Detect which cell encompasses the target text, then output its (x, y) center coordinate. 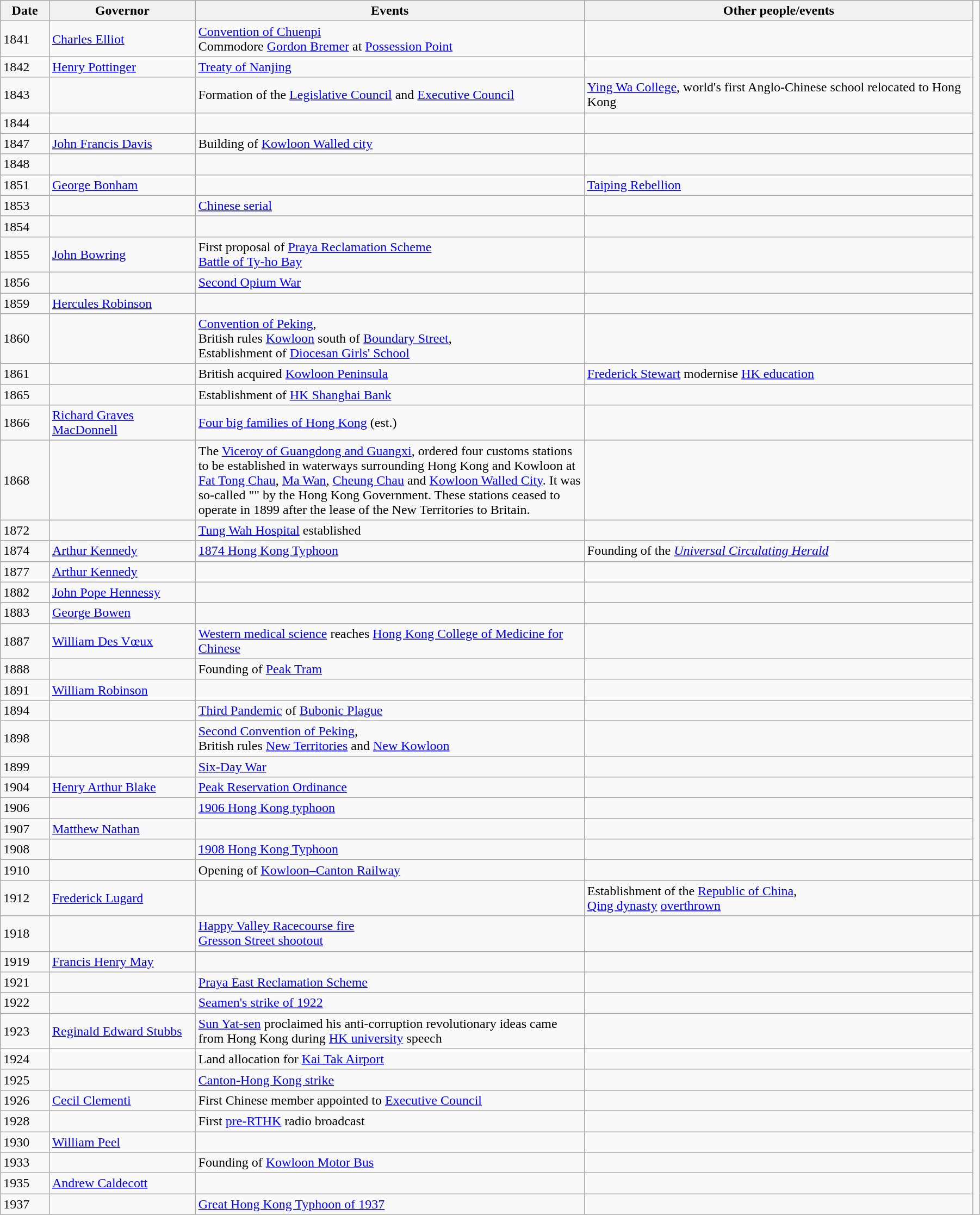
Other people/events (779, 11)
1847 (25, 144)
Formation of the Legislative Council and Executive Council (389, 95)
1844 (25, 123)
1866 (25, 423)
Praya East Reclamation Scheme (389, 982)
1883 (25, 613)
Reginald Edward Stubbs (122, 1031)
Sun Yat-sen proclaimed his anti-corruption revolutionary ideas came from Hong Kong during HK university speech (389, 1031)
1860 (25, 339)
Four big families of Hong Kong (est.) (389, 423)
Third Pandemic of Bubonic Plague (389, 710)
1910 (25, 870)
1851 (25, 185)
1843 (25, 95)
1874 Hong Kong Typhoon (389, 551)
1899 (25, 766)
1872 (25, 530)
Founding of the Universal Circulating Herald (779, 551)
Establishment of the Republic of China,Qing dynasty overthrown (779, 898)
1877 (25, 572)
1937 (25, 1204)
1859 (25, 303)
Happy Valley Racecourse fireGresson Street shootout (389, 933)
1882 (25, 592)
1853 (25, 206)
Great Hong Kong Typhoon of 1937 (389, 1204)
John Francis Davis (122, 144)
1923 (25, 1031)
1868 (25, 480)
1856 (25, 282)
Opening of Kowloon–Canton Railway (389, 870)
Western medical science reaches Hong Kong College of Medicine for Chinese (389, 641)
1906 Hong Kong typhoon (389, 808)
John Bowring (122, 255)
1922 (25, 1003)
William Peel (122, 1142)
British acquired Kowloon Peninsula (389, 374)
1907 (25, 829)
George Bonham (122, 185)
1894 (25, 710)
1841 (25, 39)
Hercules Robinson (122, 303)
1904 (25, 788)
Charles Elliot (122, 39)
1919 (25, 962)
Ying Wa College, world's first Anglo-Chinese school relocated to Hong Kong (779, 95)
First Chinese member appointed to Executive Council (389, 1100)
1898 (25, 739)
1930 (25, 1142)
Tung Wah Hospital established (389, 530)
Establishment of HK Shanghai Bank (389, 395)
Chinese serial (389, 206)
Frederick Lugard (122, 898)
Canton-Hong Kong strike (389, 1080)
1888 (25, 669)
1842 (25, 67)
1908 Hong Kong Typhoon (389, 850)
Francis Henry May (122, 962)
Events (389, 11)
Founding of Kowloon Motor Bus (389, 1163)
Taiping Rebellion (779, 185)
1925 (25, 1080)
Matthew Nathan (122, 829)
1908 (25, 850)
Seamen's strike of 1922 (389, 1003)
1912 (25, 898)
William Des Vœux (122, 641)
William Robinson (122, 690)
1921 (25, 982)
1935 (25, 1183)
1928 (25, 1121)
1891 (25, 690)
1926 (25, 1100)
1918 (25, 933)
Henry Arthur Blake (122, 788)
Henry Pottinger (122, 67)
1865 (25, 395)
1855 (25, 255)
Cecil Clementi (122, 1100)
Peak Reservation Ordinance (389, 788)
1933 (25, 1163)
Convention of ChuenpiCommodore Gordon Bremer at Possession Point (389, 39)
Richard GravesMacDonnell (122, 423)
1848 (25, 164)
First pre-RTHK radio broadcast (389, 1121)
1854 (25, 226)
Date (25, 11)
Building of Kowloon Walled city (389, 144)
Land allocation for Kai Tak Airport (389, 1059)
Andrew Caldecott (122, 1183)
Treaty of Nanjing (389, 67)
Second Convention of Peking, British rules New Territories and New Kowloon (389, 739)
Six-Day War (389, 766)
1887 (25, 641)
Second Opium War (389, 282)
John Pope Hennessy (122, 592)
Convention of Peking,British rules Kowloon south of Boundary Street, Establishment of Diocesan Girls' School (389, 339)
1861 (25, 374)
1924 (25, 1059)
Founding of Peak Tram (389, 669)
Frederick Stewart modernise HK education (779, 374)
George Bowen (122, 613)
1874 (25, 551)
Governor (122, 11)
First proposal of Praya Reclamation SchemeBattle of Ty-ho Bay (389, 255)
1906 (25, 808)
